Extract the [x, y] coordinate from the center of the cell holding the provided text.  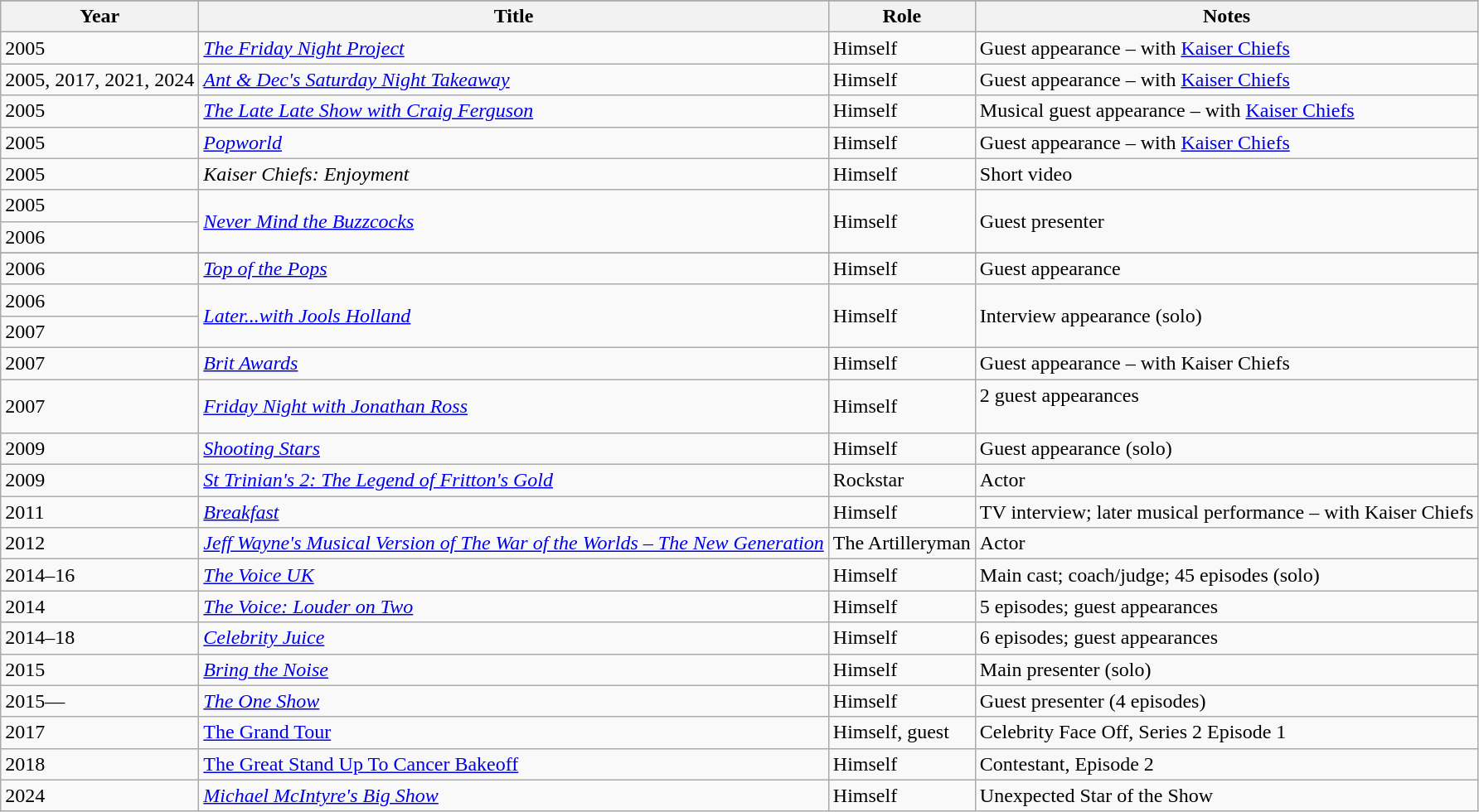
Main presenter (solo) [1226, 669]
2014–16 [99, 575]
Kaiser Chiefs: Enjoyment [514, 174]
TV interview; later musical performance – with Kaiser Chiefs [1226, 512]
2 guest appearances [1226, 406]
Contestant, Episode 2 [1226, 764]
Notes [1226, 17]
Bring the Noise [514, 669]
5 episodes; guest appearances [1226, 607]
St Trinian's 2: The Legend of Fritton's Gold [514, 481]
Ant & Dec's Saturday Night Takeaway [514, 80]
Celebrity Face Off, Series 2 Episode 1 [1226, 732]
Michael McIntyre's Big Show [514, 795]
Himself, guest [902, 732]
The Great Stand Up To Cancer Bakeoff [514, 764]
The One Show [514, 701]
Musical guest appearance – with Kaiser Chiefs [1226, 111]
Friday Night with Jonathan Ross [514, 406]
The Voice UK [514, 575]
The Artilleryman [902, 544]
Later...with Jools Holland [514, 316]
Main cast; coach/judge; 45 episodes (solo) [1226, 575]
Guest appearance [1226, 268]
2014–18 [99, 638]
Guest appearance (solo) [1226, 449]
Unexpected Star of the Show [1226, 795]
2018 [99, 764]
Jeff Wayne's Musical Version of The War of the Worlds – The New Generation [514, 544]
2015— [99, 701]
2024 [99, 795]
2012 [99, 544]
6 episodes; guest appearances [1226, 638]
Role [902, 17]
Year [99, 17]
The Late Late Show with Craig Ferguson [514, 111]
Interview appearance (solo) [1226, 316]
2005, 2017, 2021, 2024 [99, 80]
Guest presenter (4 episodes) [1226, 701]
2015 [99, 669]
Popworld [514, 143]
2017 [99, 732]
Top of the Pops [514, 268]
Breakfast [514, 512]
Shooting Stars [514, 449]
Title [514, 17]
Guest presenter [1226, 221]
Never Mind the Buzzcocks [514, 221]
2011 [99, 512]
The Grand Tour [514, 732]
2014 [99, 607]
The Voice: Louder on Two [514, 607]
The Friday Night Project [514, 48]
Rockstar [902, 481]
Celebrity Juice [514, 638]
Short video [1226, 174]
Brit Awards [514, 363]
